Search for the cell housing the specified text and yield its [x, y] center coordinate. 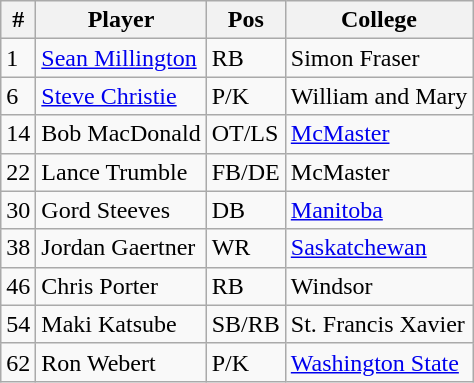
38 [18, 248]
Saskatchewan [378, 248]
FB/DE [246, 172]
Manitoba [378, 210]
54 [18, 324]
46 [18, 286]
Gord Steeves [121, 210]
14 [18, 134]
Jordan Gaertner [121, 248]
Washington State [378, 362]
Player [121, 20]
William and Mary [378, 96]
62 [18, 362]
College [378, 20]
St. Francis Xavier [378, 324]
OT/LS [246, 134]
Pos [246, 20]
1 [18, 58]
Simon Fraser [378, 58]
Bob MacDonald [121, 134]
# [18, 20]
Windsor [378, 286]
Ron Webert [121, 362]
Lance Trumble [121, 172]
Chris Porter [121, 286]
Sean Millington [121, 58]
Steve Christie [121, 96]
30 [18, 210]
DB [246, 210]
SB/RB [246, 324]
WR [246, 248]
Maki Katsube [121, 324]
22 [18, 172]
6 [18, 96]
